Find where the given text appears and provide that cell's center as [x, y] coordinate. 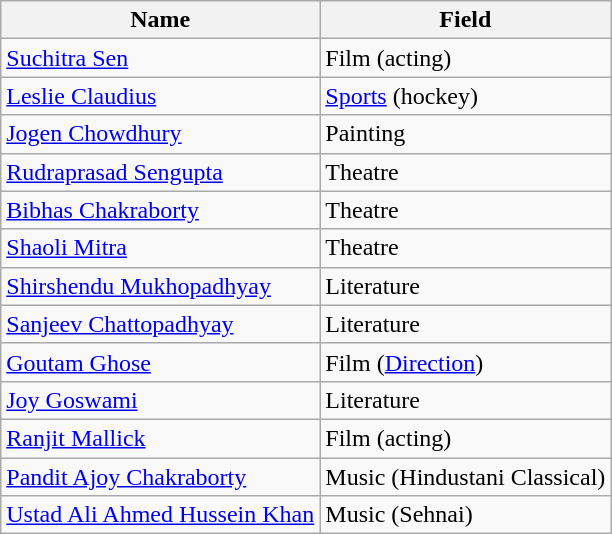
Ustad Ali Ahmed Hussein Khan [160, 515]
Name [160, 20]
Ranjit Mallick [160, 438]
Shirshendu Mukhopadhyay [160, 286]
Bibhas Chakraborty [160, 210]
Sports (hockey) [466, 96]
Rudraprasad Sengupta [160, 172]
Jogen Chowdhury [160, 134]
Goutam Ghose [160, 362]
Joy Goswami [160, 400]
Music (Hindustani Classical) [466, 477]
Field [466, 20]
Shaoli Mitra [160, 248]
Film (Direction) [466, 362]
Suchitra Sen [160, 58]
Pandit Ajoy Chakraborty [160, 477]
Painting [466, 134]
Music (Sehnai) [466, 515]
Leslie Claudius [160, 96]
Sanjeev Chattopadhyay [160, 324]
